Search for the cell housing the specified text and yield its [X, Y] center coordinate. 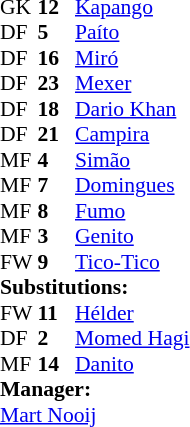
11 [57, 313]
Simão [132, 160]
4 [57, 160]
Campira [132, 135]
Genito [132, 237]
Tico-Tico [132, 262]
Miró [132, 58]
18 [57, 109]
9 [57, 262]
Paíto [132, 33]
Manager: [95, 389]
16 [57, 58]
Domingues [132, 185]
Danito [132, 364]
Substitutions: [95, 287]
3 [57, 237]
23 [57, 83]
Dario Khan [132, 109]
7 [57, 185]
2 [57, 339]
8 [57, 211]
Fumo [132, 211]
21 [57, 135]
Mexer [132, 83]
Momed Hagi [132, 339]
5 [57, 33]
Hélder [132, 313]
14 [57, 364]
